Pinpoint the cell where the given text exists, returning its (X, Y) midpoint coordinate. 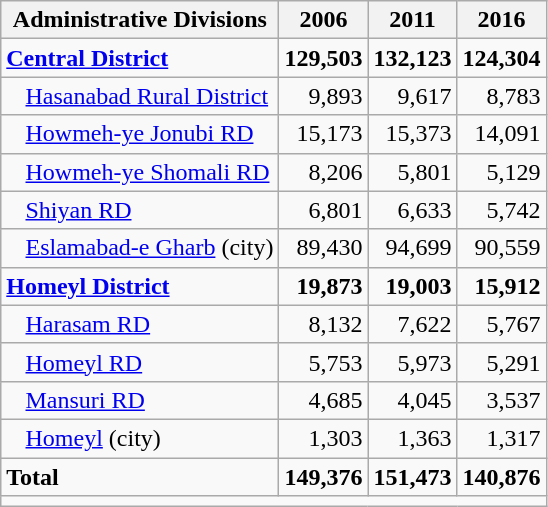
149,376 (324, 477)
Total (140, 477)
6,801 (324, 210)
9,617 (412, 96)
8,132 (324, 324)
5,973 (412, 362)
Howmeh-ye Jonubi RD (140, 134)
6,633 (412, 210)
5,742 (502, 210)
4,045 (412, 400)
5,767 (502, 324)
151,473 (412, 477)
2016 (502, 20)
Howmeh-ye Shomali RD (140, 172)
9,893 (324, 96)
Harasam RD (140, 324)
2011 (412, 20)
140,876 (502, 477)
1,363 (412, 438)
1,303 (324, 438)
129,503 (324, 58)
5,753 (324, 362)
Administrative Divisions (140, 20)
15,173 (324, 134)
1,317 (502, 438)
Eslamabad-e Gharb (city) (140, 248)
94,699 (412, 248)
Homeyl (city) (140, 438)
19,003 (412, 286)
Homeyl RD (140, 362)
15,912 (502, 286)
7,622 (412, 324)
19,873 (324, 286)
8,206 (324, 172)
Mansuri RD (140, 400)
Hasanabad Rural District (140, 96)
5,801 (412, 172)
90,559 (502, 248)
8,783 (502, 96)
5,129 (502, 172)
89,430 (324, 248)
3,537 (502, 400)
4,685 (324, 400)
Central District (140, 58)
Homeyl District (140, 286)
14,091 (502, 134)
Shiyan RD (140, 210)
124,304 (502, 58)
15,373 (412, 134)
2006 (324, 20)
5,291 (502, 362)
132,123 (412, 58)
